Capture the cell that displays the provided text and extract its [x, y] central coordinate. 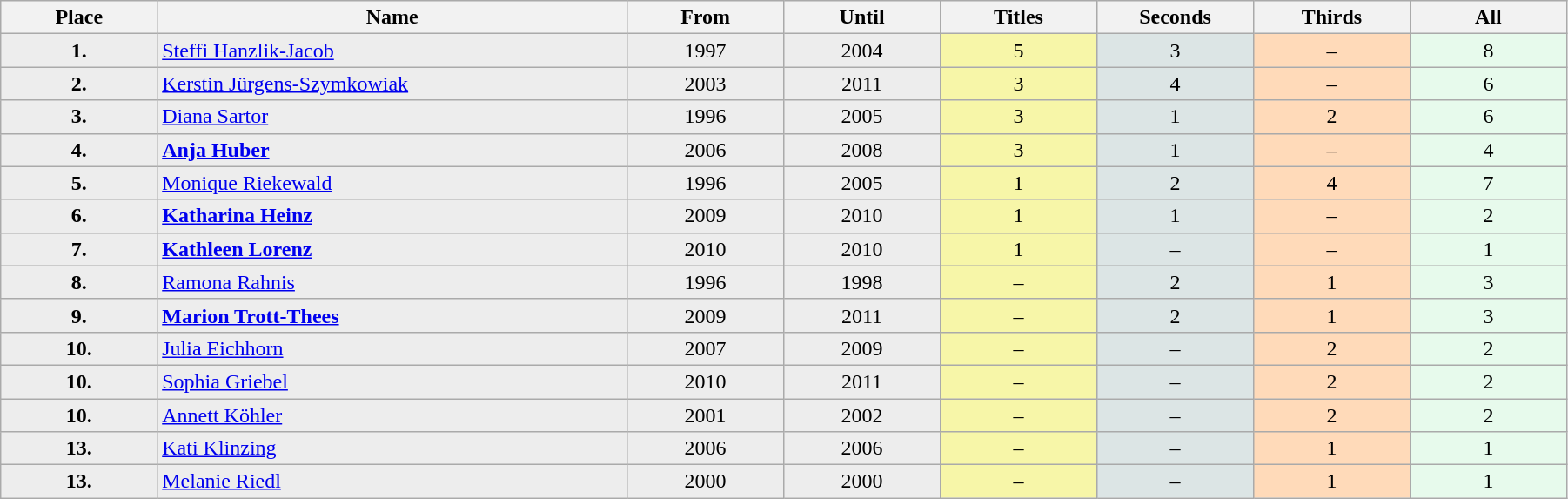
From [706, 17]
Place [79, 17]
Katharina Heinz [392, 216]
Kerstin Jürgens-Szymkowiak [392, 84]
Kati Klinzing [392, 448]
2003 [706, 84]
Sophia Griebel [392, 381]
Monique Riekewald [392, 183]
1997 [706, 51]
Thirds [1331, 17]
5 [1019, 51]
Steffi Hanzlik-Jacob [392, 51]
Annett Köhler [392, 415]
3. [79, 117]
Anja Huber [392, 150]
6. [79, 216]
Until [862, 17]
2008 [862, 150]
5. [79, 183]
9. [79, 315]
2001 [706, 415]
Seconds [1175, 17]
7 [1488, 183]
Kathleen Lorenz [392, 249]
Diana Sartor [392, 117]
Name [392, 17]
Ramona Rahnis [392, 282]
2004 [862, 51]
7. [79, 249]
4. [79, 150]
Marion Trott-Thees [392, 315]
2002 [862, 415]
All [1488, 17]
Melanie Riedl [392, 482]
2. [79, 84]
Julia Eichhorn [392, 348]
2007 [706, 348]
Titles [1019, 17]
8 [1488, 51]
1998 [862, 282]
1. [79, 51]
8. [79, 282]
